Output the (x, y) coordinate of the center of the cell containing the given text.  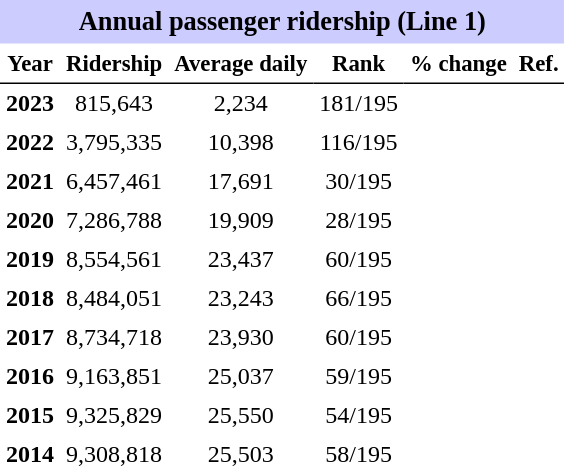
2016 (30, 376)
3,795,335 (114, 142)
2020 (30, 220)
2017 (30, 338)
181/195 (358, 104)
23,243 (240, 298)
25,550 (240, 416)
2022 (30, 142)
2,234 (240, 104)
Ridership (114, 64)
54/195 (358, 416)
2018 (30, 298)
815,643 (114, 104)
Rank (358, 64)
10,398 (240, 142)
7,286,788 (114, 220)
23,437 (240, 260)
2019 (30, 260)
Average daily (240, 64)
Year (30, 64)
2021 (30, 182)
2023 (30, 104)
% change (458, 64)
59/195 (358, 376)
8,554,561 (114, 260)
8,734,718 (114, 338)
66/195 (358, 298)
6,457,461 (114, 182)
19,909 (240, 220)
25,037 (240, 376)
116/195 (358, 142)
28/195 (358, 220)
2015 (30, 416)
8,484,051 (114, 298)
23,930 (240, 338)
30/195 (358, 182)
17,691 (240, 182)
9,163,851 (114, 376)
9,325,829 (114, 416)
